Capture the cell that displays the provided text and extract its (x, y) central coordinate. 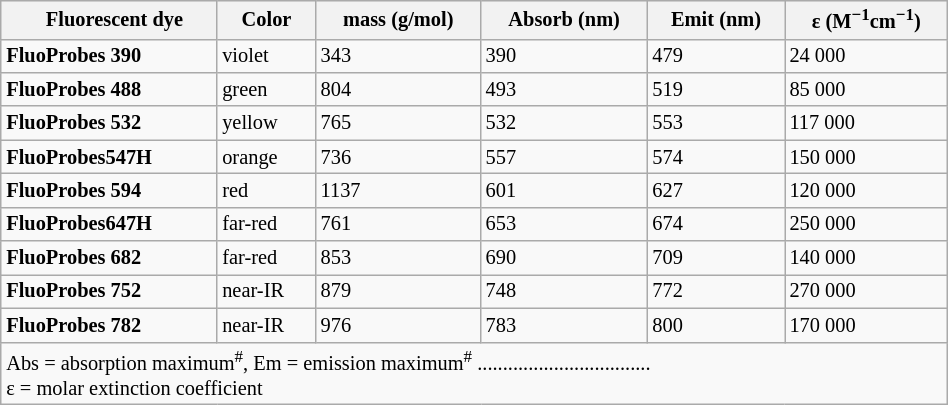
736 (398, 157)
270 000 (866, 292)
553 (716, 123)
Fluorescent dye (109, 20)
765 (398, 123)
117 000 (866, 123)
250 000 (866, 224)
FluoProbes547H (109, 157)
mass (g/mol) (398, 20)
601 (564, 191)
479 (716, 56)
493 (564, 90)
FluoProbes647H (109, 224)
85 000 (866, 90)
976 (398, 325)
783 (564, 325)
140 000 (866, 258)
FluoProbes 682 (109, 258)
FluoProbes 488 (109, 90)
853 (398, 258)
879 (398, 292)
FluoProbes 594 (109, 191)
Absorb (nm) (564, 20)
1137 (398, 191)
674 (716, 224)
Emit (nm) (716, 20)
FluoProbes 782 (109, 325)
120 000 (866, 191)
800 (716, 325)
519 (716, 90)
627 (716, 191)
ε (M−1cm−1) (866, 20)
violet (266, 56)
653 (564, 224)
690 (564, 258)
574 (716, 157)
FluoProbes 390 (109, 56)
Abs = absorption maximum#, Em = emission maximum# .................................. ε = molar extinction coefficient (474, 374)
FluoProbes 532 (109, 123)
orange (266, 157)
red (266, 191)
343 (398, 56)
390 (564, 56)
150 000 (866, 157)
green (266, 90)
709 (716, 258)
532 (564, 123)
748 (564, 292)
761 (398, 224)
24 000 (866, 56)
772 (716, 292)
FluoProbes 752 (109, 292)
170 000 (866, 325)
yellow (266, 123)
557 (564, 157)
Color (266, 20)
804 (398, 90)
